Extract the [x, y] coordinate from the center of the cell holding the provided text.  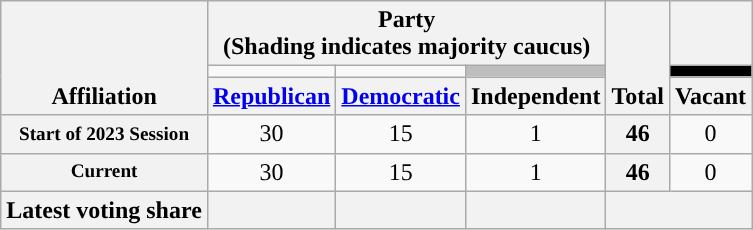
Latest voting share [104, 210]
Total [638, 58]
Party (Shading indicates majority caucus) [406, 34]
Current [104, 172]
Start of 2023 Session [104, 134]
Republican [271, 96]
Affiliation [104, 58]
Democratic [401, 96]
Vacant [710, 96]
Independent [535, 96]
